Scan for the cell matching the given text and deliver its [x, y] coordinate at center. 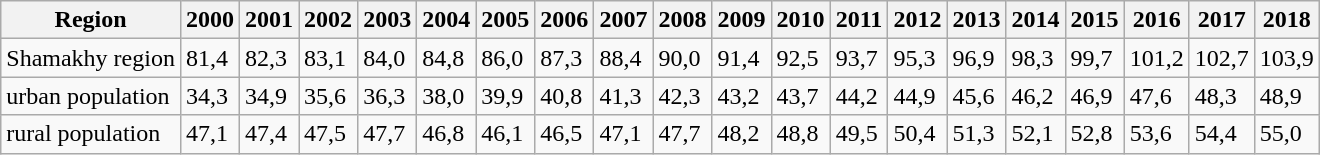
44,2 [859, 96]
52,8 [1094, 134]
2014 [1036, 20]
46,1 [506, 134]
96,9 [976, 58]
81,4 [210, 58]
2004 [446, 20]
48,8 [800, 134]
urban population [91, 96]
42,3 [682, 96]
84,0 [388, 58]
36,3 [388, 96]
2016 [1156, 20]
rural population [91, 134]
47,6 [1156, 96]
46,9 [1094, 96]
95,3 [918, 58]
39,9 [506, 96]
52,1 [1036, 134]
2015 [1094, 20]
44,9 [918, 96]
51,3 [976, 134]
2010 [800, 20]
2001 [270, 20]
35,6 [328, 96]
2006 [564, 20]
102,7 [1222, 58]
53,6 [1156, 134]
92,5 [800, 58]
84,8 [446, 58]
82,3 [270, 58]
86,0 [506, 58]
2013 [976, 20]
101,2 [1156, 58]
40,8 [564, 96]
38,0 [446, 96]
99,7 [1094, 58]
50,4 [918, 134]
54,4 [1222, 134]
2005 [506, 20]
Shamakhy region [91, 58]
2003 [388, 20]
48,3 [1222, 96]
47,5 [328, 134]
2008 [682, 20]
2018 [1286, 20]
46,5 [564, 134]
2002 [328, 20]
93,7 [859, 58]
Region [91, 20]
45,6 [976, 96]
2012 [918, 20]
47,4 [270, 134]
90,0 [682, 58]
43,7 [800, 96]
43,2 [742, 96]
34,3 [210, 96]
49,5 [859, 134]
87,3 [564, 58]
34,9 [270, 96]
55,0 [1286, 134]
103,9 [1286, 58]
2017 [1222, 20]
46,8 [446, 134]
2000 [210, 20]
2007 [624, 20]
2009 [742, 20]
88,4 [624, 58]
98,3 [1036, 58]
83,1 [328, 58]
91,4 [742, 58]
48,2 [742, 134]
41,3 [624, 96]
46,2 [1036, 96]
48,9 [1286, 96]
2011 [859, 20]
